From the cell containing the given text, extract its center point as [x, y] coordinate. 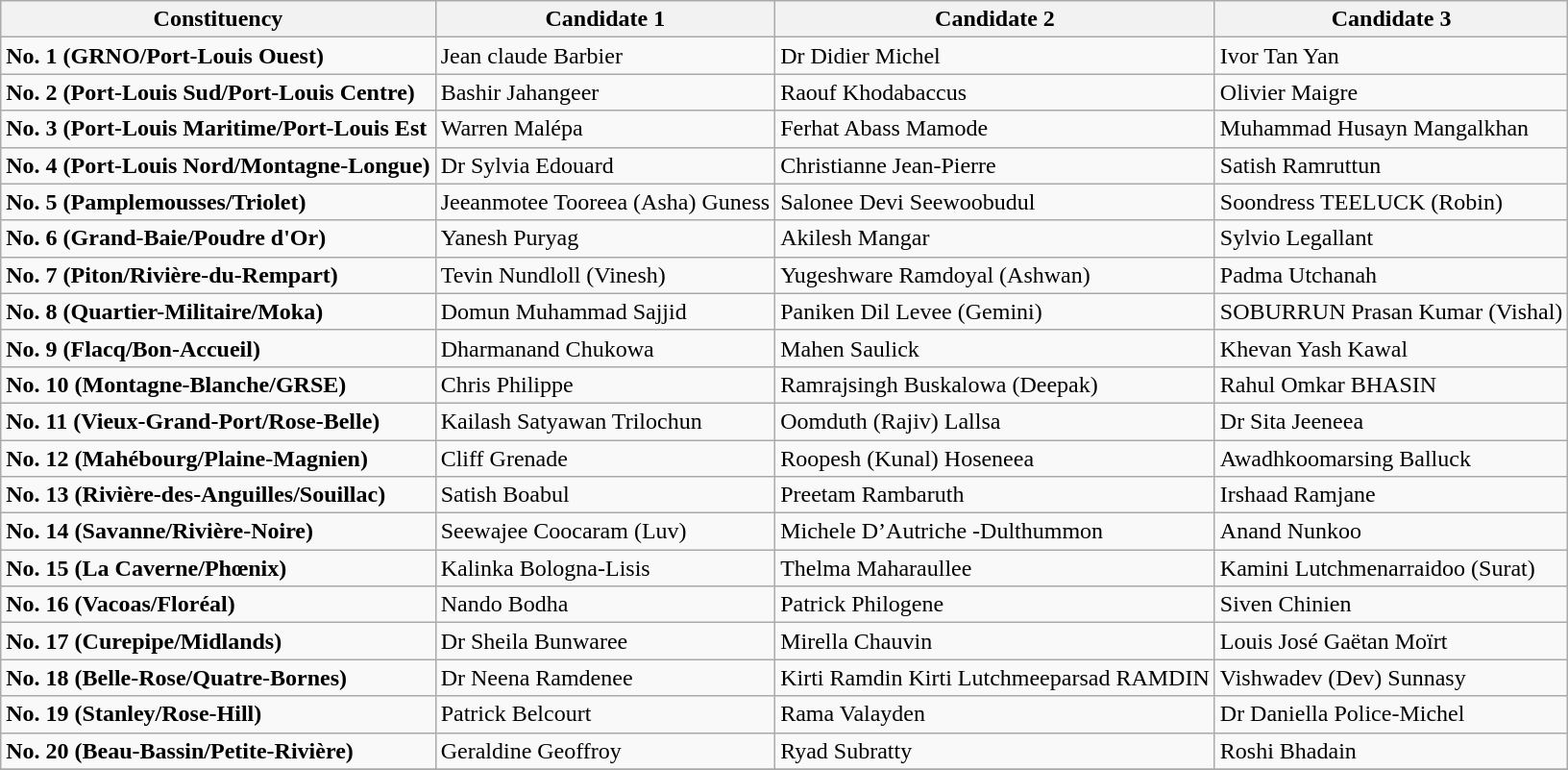
Nando Bodha [605, 605]
Constituency [218, 19]
Jean claude Barbier [605, 56]
Ivor Tan Yan [1391, 56]
Roshi Bhadain [1391, 751]
Olivier Maigre [1391, 92]
Dr Sylvia Edouard [605, 165]
No. 12 (Mahébourg/Plaine-Magnien) [218, 459]
Patrick Belcourt [605, 714]
Sylvio Legallant [1391, 238]
Dr Didier Michel [995, 56]
No. 11 (Vieux-Grand-Port/Rose-Belle) [218, 421]
Irshaad Ramjane [1391, 495]
Vishwadev (Dev) Sunnasy [1391, 678]
Michele D’Autriche -Dulthummon [995, 532]
No. 13 (Rivière-des-Anguilles/Souillac) [218, 495]
Candidate 2 [995, 19]
Louis José Gaëtan Moïrt [1391, 641]
Oomduth (Rajiv) Lallsa [995, 421]
No. 7 (Piton/Rivière-du-Rempart) [218, 275]
Geraldine Geoffroy [605, 751]
No. 9 (Flacq/Bon-Accueil) [218, 348]
Dr Sita Jeeneea [1391, 421]
Candidate 3 [1391, 19]
Preetam Rambaruth [995, 495]
Dharmanand Chukowa [605, 348]
Thelma Maharaullee [995, 568]
Anand Nunkoo [1391, 532]
No. 4 (Port-Louis Nord/Montagne-Longue) [218, 165]
Siven Chinien [1391, 605]
No. 15 (La Caverne/Phœnix) [218, 568]
Paniken Dil Levee (Gemini) [995, 311]
Satish Ramruttun [1391, 165]
Dr Neena Ramdenee [605, 678]
No. 18 (Belle-Rose/Quatre-Bornes) [218, 678]
Ramrajsingh Buskalowa (Deepak) [995, 385]
Kirti Ramdin Kirti Lutchmeeparsad RAMDIN [995, 678]
No. 1 (GRNO/Port-Louis Ouest) [218, 56]
Rahul Omkar BHASIN [1391, 385]
No. 2 (Port-Louis Sud/Port-Louis Centre) [218, 92]
Padma Utchanah [1391, 275]
Yugeshware Ramdoyal (Ashwan) [995, 275]
Patrick Philogene [995, 605]
Soondress TEELUCK (Robin) [1391, 202]
SOBURRUN Prasan Kumar (Vishal) [1391, 311]
Domun Muhammad Sajjid [605, 311]
Yanesh Puryag [605, 238]
Kamini Lutchmenarraidoo (Surat) [1391, 568]
No. 14 (Savanne/Rivière-Noire) [218, 532]
Ferhat Abass Mamode [995, 129]
Khevan Yash Kawal [1391, 348]
Muhammad Husayn Mangalkhan [1391, 129]
No. 3 (Port-Louis Maritime/Port-Louis Est [218, 129]
Satish Boabul [605, 495]
Dr Daniella Police-Michel [1391, 714]
Awadhkoomarsing Balluck [1391, 459]
Candidate 1 [605, 19]
No. 17 (Curepipe/Midlands) [218, 641]
No. 19 (Stanley/Rose-Hill) [218, 714]
Seewajee Coocaram (Luv) [605, 532]
No. 5 (Pamplemousses/Triolet) [218, 202]
Jeeanmotee Tooreea (Asha) Guness [605, 202]
Cliff Grenade [605, 459]
Chris Philippe [605, 385]
Ryad Subratty [995, 751]
Dr Sheila Bunwaree [605, 641]
Tevin Nundloll (Vinesh) [605, 275]
No. 6 (Grand-Baie/Poudre d'Or) [218, 238]
No. 20 (Beau-Bassin/Petite-Rivière) [218, 751]
Mahen Saulick [995, 348]
Mirella Chauvin [995, 641]
Salonee Devi Seewoobudul [995, 202]
Warren Malépa [605, 129]
No. 8 (Quartier-Militaire/Moka) [218, 311]
No. 10 (Montagne-Blanche/GRSE) [218, 385]
Christianne Jean-Pierre [995, 165]
Raouf Khodabaccus [995, 92]
Bashir Jahangeer [605, 92]
No. 16 (Vacoas/Floréal) [218, 605]
Akilesh Mangar [995, 238]
Roopesh (Kunal) Hoseneea [995, 459]
Rama Valayden [995, 714]
Kalinka Bologna-Lisis [605, 568]
Kailash Satyawan Trilochun [605, 421]
